From the cell containing the given text, extract its center point as [x, y] coordinate. 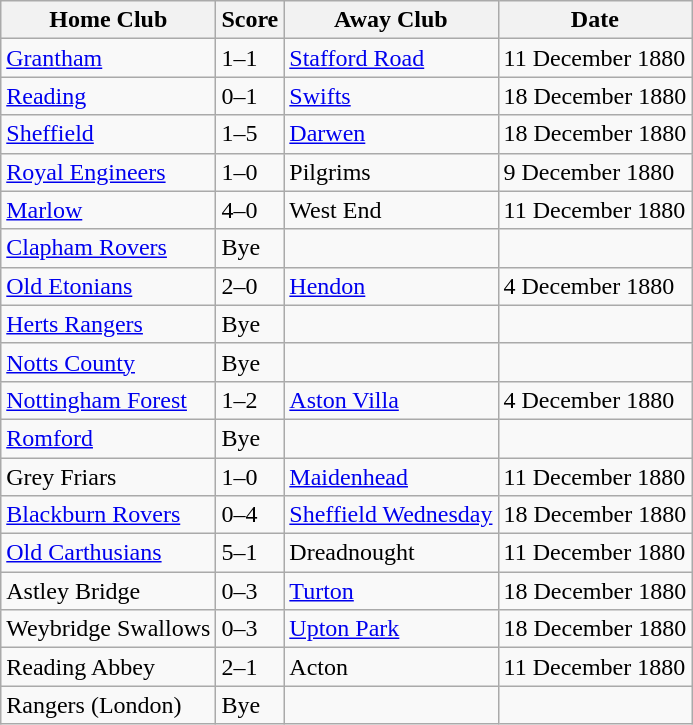
Darwen [391, 134]
4–0 [250, 210]
9 December 1880 [595, 172]
Blackburn Rovers [108, 515]
Weybridge Swallows [108, 629]
Swifts [391, 96]
Maidenhead [391, 477]
Score [250, 20]
Pilgrims [391, 172]
1–1 [250, 58]
Home Club [108, 20]
Hendon [391, 286]
5–1 [250, 553]
Date [595, 20]
Notts County [108, 362]
Sheffield [108, 134]
Nottingham Forest [108, 400]
Stafford Road [391, 58]
1–2 [250, 400]
Reading [108, 96]
Herts Rangers [108, 324]
Old Etonians [108, 286]
Rangers (London) [108, 705]
Marlow [108, 210]
Grey Friars [108, 477]
Reading Abbey [108, 667]
Grantham [108, 58]
Acton [391, 667]
0–4 [250, 515]
Clapham Rovers [108, 248]
Aston Villa [391, 400]
Sheffield Wednesday [391, 515]
Away Club [391, 20]
2–1 [250, 667]
Dreadnought [391, 553]
Royal Engineers [108, 172]
0–1 [250, 96]
West End [391, 210]
Old Carthusians [108, 553]
Astley Bridge [108, 591]
Upton Park [391, 629]
2–0 [250, 286]
Turton [391, 591]
Romford [108, 438]
1–5 [250, 134]
